Return [X, Y] of the center of cell containing provided text 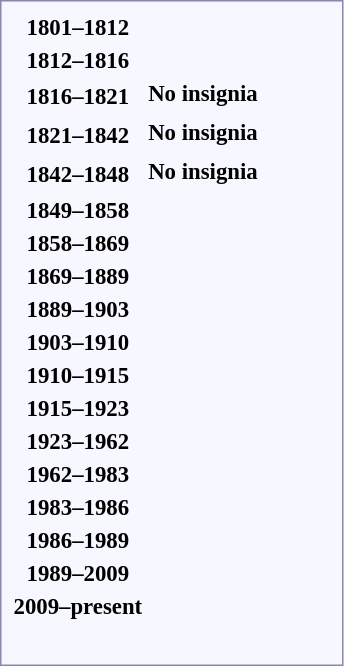
1989–2009 [78, 573]
1801–1812 [78, 27]
1903–1910 [78, 342]
1923–1962 [78, 441]
1889–1903 [78, 309]
1842–1848 [78, 174]
1812–1816 [78, 60]
1910–1915 [78, 375]
2009–present [78, 606]
1986–1989 [78, 540]
1849–1858 [78, 210]
1821–1842 [78, 135]
1816–1821 [78, 96]
1915–1923 [78, 408]
1869–1889 [78, 276]
1962–1983 [78, 474]
1858–1869 [78, 243]
1983–1986 [78, 507]
